Identify which cell holds the provided text, then report its (X, Y) central coordinate. 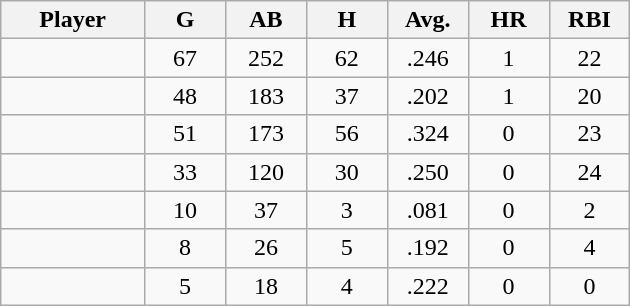
RBI (590, 20)
173 (266, 134)
.324 (428, 134)
23 (590, 134)
Player (73, 20)
67 (186, 58)
62 (346, 58)
51 (186, 134)
.202 (428, 96)
48 (186, 96)
33 (186, 172)
.192 (428, 248)
3 (346, 210)
2 (590, 210)
30 (346, 172)
22 (590, 58)
120 (266, 172)
56 (346, 134)
AB (266, 20)
.246 (428, 58)
HR (508, 20)
8 (186, 248)
10 (186, 210)
20 (590, 96)
Avg. (428, 20)
26 (266, 248)
H (346, 20)
18 (266, 286)
252 (266, 58)
24 (590, 172)
.081 (428, 210)
.222 (428, 286)
G (186, 20)
183 (266, 96)
.250 (428, 172)
